Extract the [x, y] coordinate from the center of the cell holding the provided text.  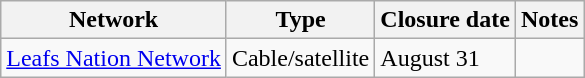
Type [300, 20]
August 31 [446, 58]
Notes [549, 20]
Leafs Nation Network [114, 58]
Closure date [446, 20]
Network [114, 20]
Cable/satellite [300, 58]
